Output the [x, y] coordinate of the center of the cell containing the given text.  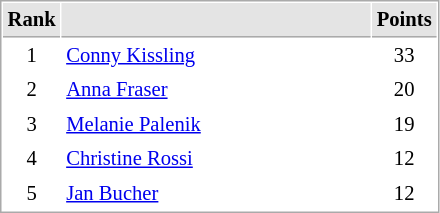
Jan Bucher [216, 194]
19 [404, 124]
3 [32, 124]
Melanie Palenik [216, 124]
Anna Fraser [216, 90]
1 [32, 56]
2 [32, 90]
Conny Kissling [216, 56]
4 [32, 158]
Christine Rossi [216, 158]
5 [32, 194]
20 [404, 90]
Points [404, 20]
33 [404, 56]
Rank [32, 20]
